Identify which cell holds the provided text, then report its (x, y) central coordinate. 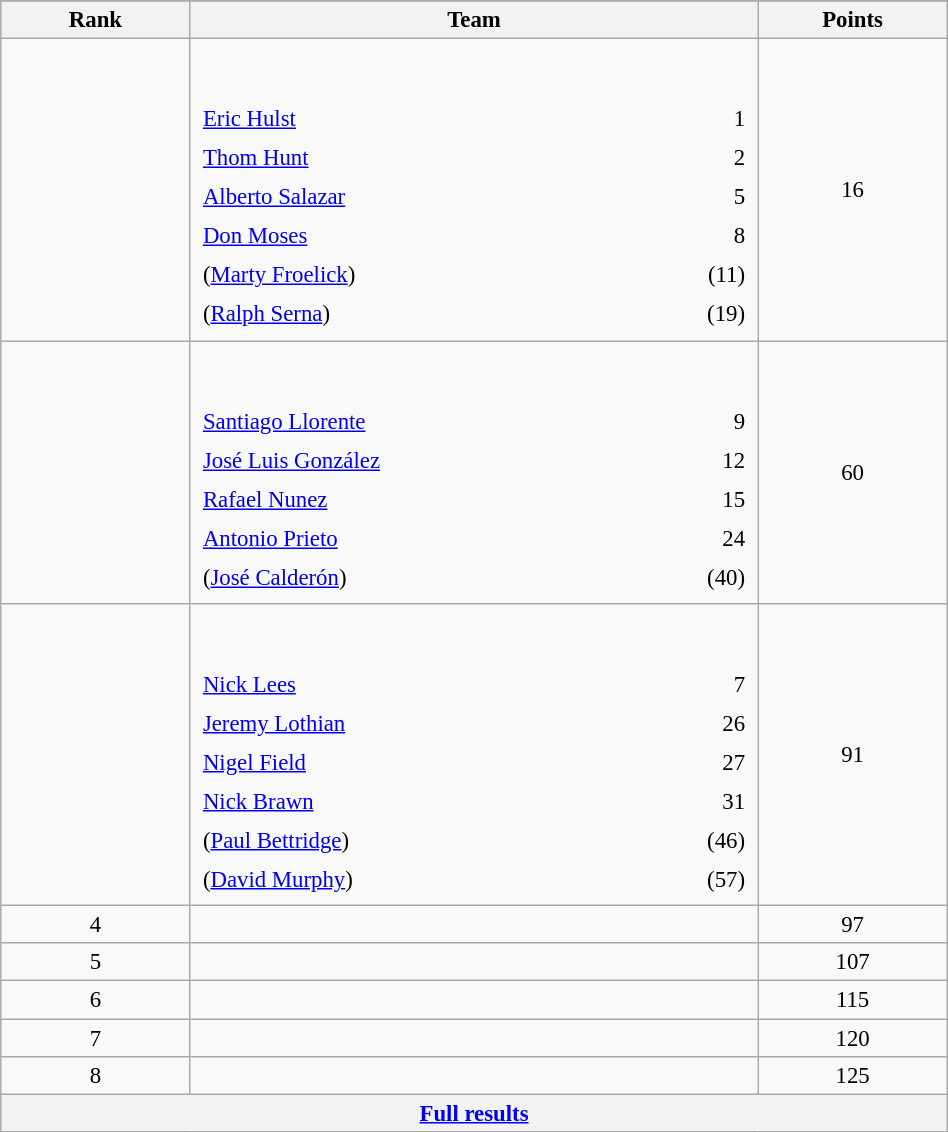
Thom Hunt (410, 158)
60 (852, 472)
(David Murphy) (410, 880)
1 (688, 119)
Rafael Nunez (417, 499)
(Ralph Serna) (410, 314)
Jeremy Lothian (410, 723)
97 (852, 925)
(57) (686, 880)
125 (852, 1075)
Santiago Llorente 9 José Luis González 12 Rafael Nunez 15 Antonio Prieto 24 (José Calderón) (40) (474, 472)
24 (694, 538)
Nick Brawn (410, 801)
9 (694, 421)
4 (96, 925)
(40) (694, 577)
16 (852, 190)
15 (694, 499)
31 (686, 801)
(19) (688, 314)
Antonio Prieto (417, 538)
91 (852, 755)
Eric Hulst (410, 119)
Full results (474, 1113)
Alberto Salazar (410, 197)
Nick Lees (410, 684)
107 (852, 963)
12 (694, 460)
José Luis González (417, 460)
6 (96, 1000)
120 (852, 1038)
Team (474, 20)
Rank (96, 20)
Nigel Field (410, 762)
2 (688, 158)
(46) (686, 840)
Eric Hulst 1 Thom Hunt 2 Alberto Salazar 5 Don Moses 8 (Marty Froelick) (11) (Ralph Serna) (19) (474, 190)
Santiago Llorente (417, 421)
115 (852, 1000)
Nick Lees 7 Jeremy Lothian 26 Nigel Field 27 Nick Brawn 31 (Paul Bettridge) (46) (David Murphy) (57) (474, 755)
27 (686, 762)
(Paul Bettridge) (410, 840)
(José Calderón) (417, 577)
(Marty Froelick) (410, 275)
Don Moses (410, 236)
Points (852, 20)
26 (686, 723)
(11) (688, 275)
